Find where the given text appears and provide that cell's center as (x, y) coordinate. 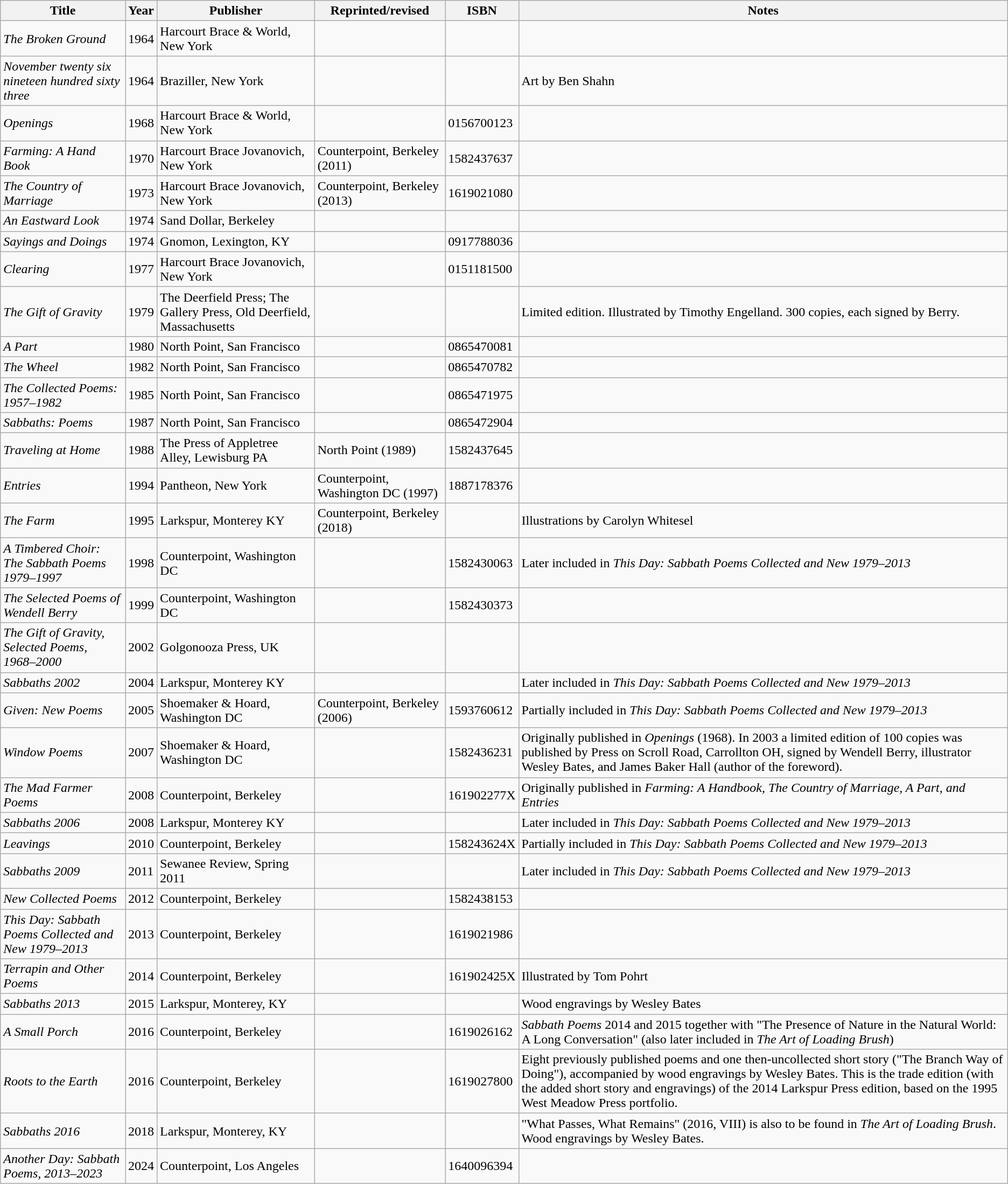
Sand Dollar, Berkeley (236, 221)
1582436231 (482, 753)
The Selected Poems of Wendell Berry (63, 605)
1973 (141, 193)
Title (63, 11)
1582437637 (482, 158)
Sabbaths 2016 (63, 1131)
Notes (763, 11)
The Press of Appletree Alley, Lewisburg PA (236, 450)
2018 (141, 1131)
The Broken Ground (63, 39)
1582430063 (482, 563)
1640096394 (482, 1166)
Counterpoint, Berkeley (2018) (380, 520)
North Point (1989) (380, 450)
2005 (141, 710)
Terrapin and Other Poems (63, 976)
Farming: A Hand Book (63, 158)
Reprinted/revised (380, 11)
158243624X (482, 843)
0865472904 (482, 423)
New Collected Poems (63, 899)
Counterpoint, Los Angeles (236, 1166)
November twenty six nineteen hundred sixty three (63, 81)
2015 (141, 1004)
1970 (141, 158)
2013 (141, 934)
Golgonooza Press, UK (236, 647)
Openings (63, 123)
Entries (63, 486)
2007 (141, 753)
2014 (141, 976)
"What Passes, What Remains" (2016, VIII) is also to be found in The Art of Loading Brush. Wood engravings by Wesley Bates. (763, 1131)
2012 (141, 899)
161902277X (482, 795)
0865470782 (482, 367)
1582430373 (482, 605)
Window Poems (63, 753)
Traveling at Home (63, 450)
0917788036 (482, 241)
1980 (141, 346)
The Deerfield Press; The Gallery Press, Old Deerfield, Massachusetts (236, 311)
The Mad Farmer Poems (63, 795)
Gnomon, Lexington, KY (236, 241)
Counterpoint, Berkeley (2011) (380, 158)
1593760612 (482, 710)
Pantheon, New York (236, 486)
Illustrations by Carolyn Whitesel (763, 520)
Counterpoint, Berkeley (2006) (380, 710)
Sewanee Review, Spring 2011 (236, 870)
Publisher (236, 11)
1619021080 (482, 193)
1995 (141, 520)
Clearing (63, 269)
An Eastward Look (63, 221)
0156700123 (482, 123)
2010 (141, 843)
1985 (141, 394)
Braziller, New York (236, 81)
1979 (141, 311)
Art by Ben Shahn (763, 81)
1994 (141, 486)
2004 (141, 682)
Sabbaths 2013 (63, 1004)
1619026162 (482, 1032)
Counterpoint, Berkeley (2013) (380, 193)
Another Day: Sabbath Poems, 2013–2023 (63, 1166)
Sabbaths 2009 (63, 870)
1619027800 (482, 1082)
Limited edition. Illustrated by Timothy Engelland. 300 copies, each signed by Berry. (763, 311)
Sabbaths 2006 (63, 823)
Sayings and Doings (63, 241)
The Wheel (63, 367)
Given: New Poems (63, 710)
A Part (63, 346)
The Gift of Gravity (63, 311)
0865470081 (482, 346)
A Timbered Choir: The Sabbath Poems 1979–1997 (63, 563)
Counterpoint, Washington DC (1997) (380, 486)
Roots to the Earth (63, 1082)
Originally published in Farming: A Handbook, The Country of Marriage, A Part, and Entries (763, 795)
1988 (141, 450)
0865471975 (482, 394)
1968 (141, 123)
1582438153 (482, 899)
ISBN (482, 11)
2002 (141, 647)
1987 (141, 423)
1998 (141, 563)
The Collected Poems: 1957–1982 (63, 394)
The Country of Marriage (63, 193)
Illustrated by Tom Pohrt (763, 976)
1982 (141, 367)
161902425X (482, 976)
1582437645 (482, 450)
2011 (141, 870)
Sabbaths 2002 (63, 682)
0151181500 (482, 269)
The Gift of Gravity, Selected Poems, 1968–2000 (63, 647)
Year (141, 11)
1887178376 (482, 486)
Leavings (63, 843)
This Day: Sabbath Poems Collected and New 1979–2013 (63, 934)
1977 (141, 269)
The Farm (63, 520)
A Small Porch (63, 1032)
Wood engravings by Wesley Bates (763, 1004)
1619021986 (482, 934)
Sabbaths: Poems (63, 423)
2024 (141, 1166)
1999 (141, 605)
